Output the (x, y) coordinate of the center of the cell containing the given text.  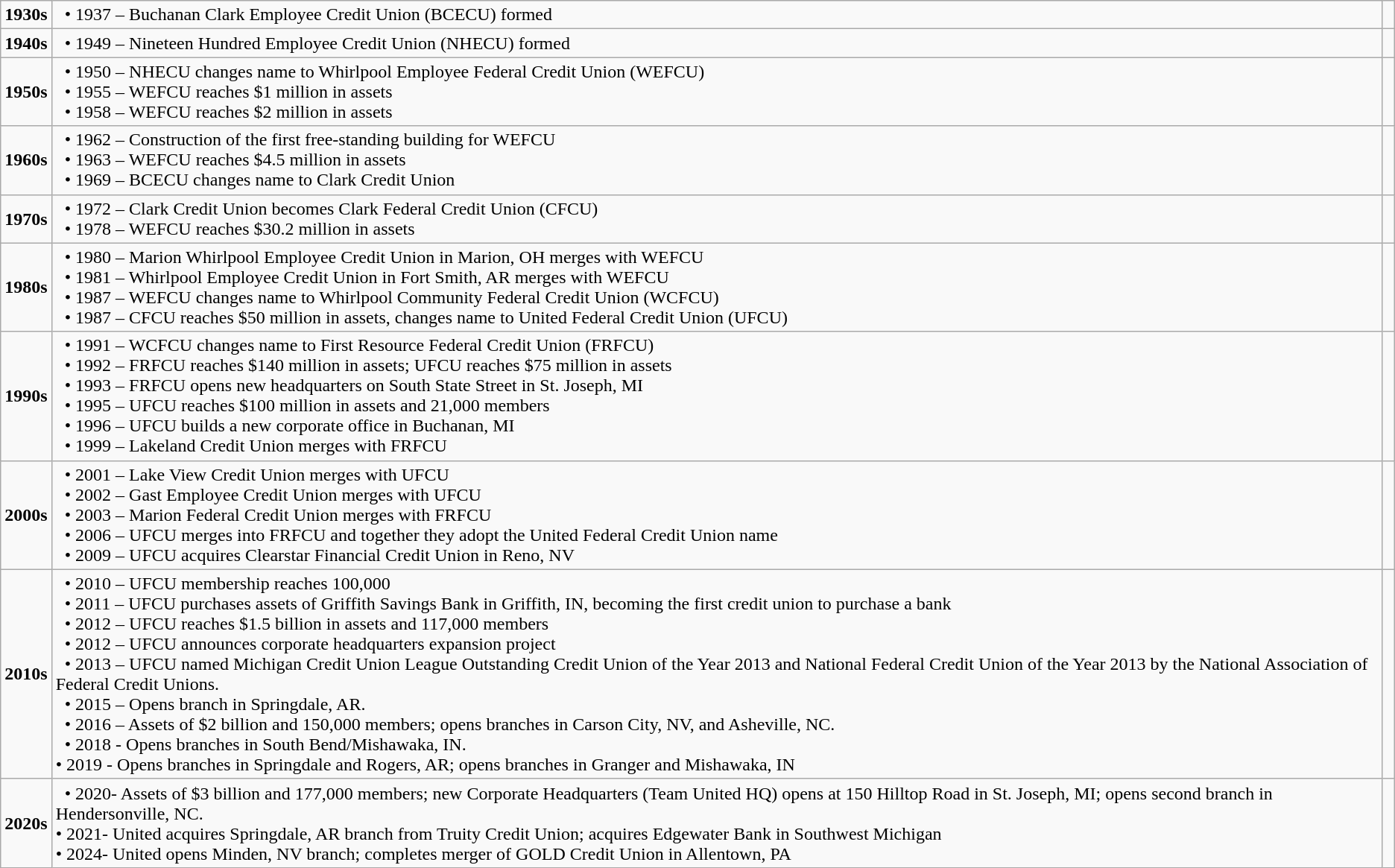
1990s (26, 396)
1980s (26, 288)
1970s (26, 219)
• 1949 – Nineteen Hundred Employee Credit Union (NHECU) formed (717, 43)
2020s (26, 823)
1940s (26, 43)
• 1972 – Clark Credit Union becomes Clark Federal Credit Union (CFCU) • 1978 – WEFCU reaches $30.2 million in assets (717, 219)
1930s (26, 15)
• 1937 – Buchanan Clark Employee Credit Union (BCECU) formed (717, 15)
1950s (26, 92)
2000s (26, 515)
1960s (26, 160)
2010s (26, 674)
